Detect which cell encompasses the target text, then output its (x, y) center coordinate. 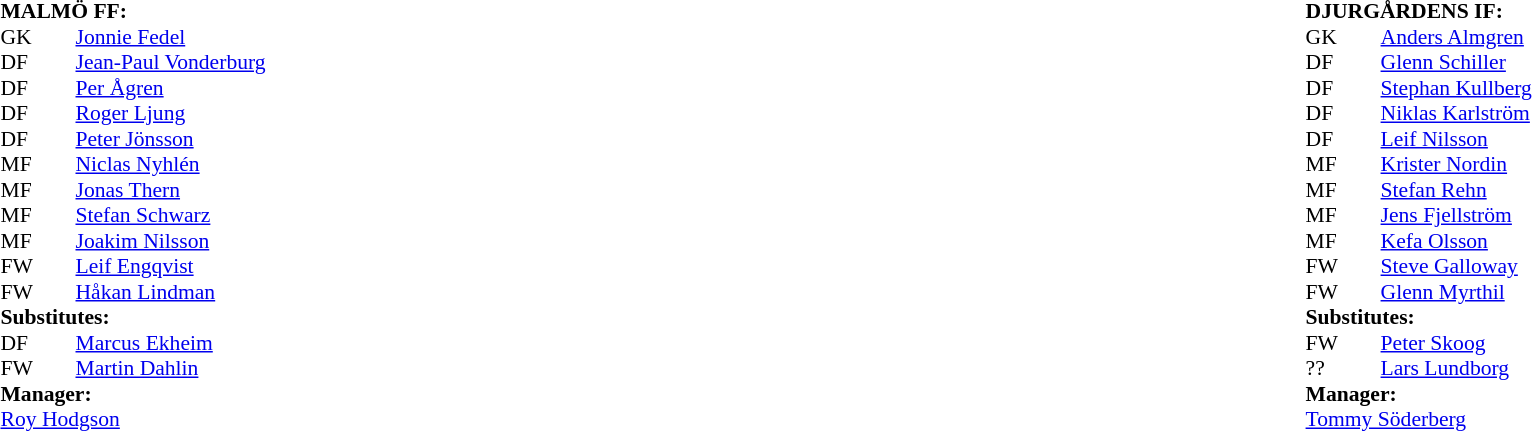
Stefan Schwarz (171, 215)
Glenn Myrthil (1456, 292)
Leif Nilsson (1456, 139)
Jonnie Fedel (171, 37)
?? (1325, 369)
Roger Ljung (171, 113)
Håkan Lindman (171, 292)
Stephan Kullberg (1456, 88)
Joakim Nilsson (171, 241)
Krister Nordin (1456, 165)
Martin Dahlin (171, 369)
Peter Skoog (1456, 343)
Jonas Thern (171, 190)
Jean-Paul Vonderburg (171, 63)
Jens Fjellström (1456, 215)
Per Ågren (171, 88)
Marcus Ekheim (171, 343)
Leif Engqvist (171, 267)
Glenn Schiller (1456, 63)
Lars Lundborg (1456, 369)
Anders Almgren (1456, 37)
Niklas Karlström (1456, 113)
Kefa Olsson (1456, 241)
Niclas Nyhlén (171, 165)
Steve Galloway (1456, 267)
Peter Jönsson (171, 139)
Stefan Rehn (1456, 190)
